Return [x, y] of the center of cell containing provided text 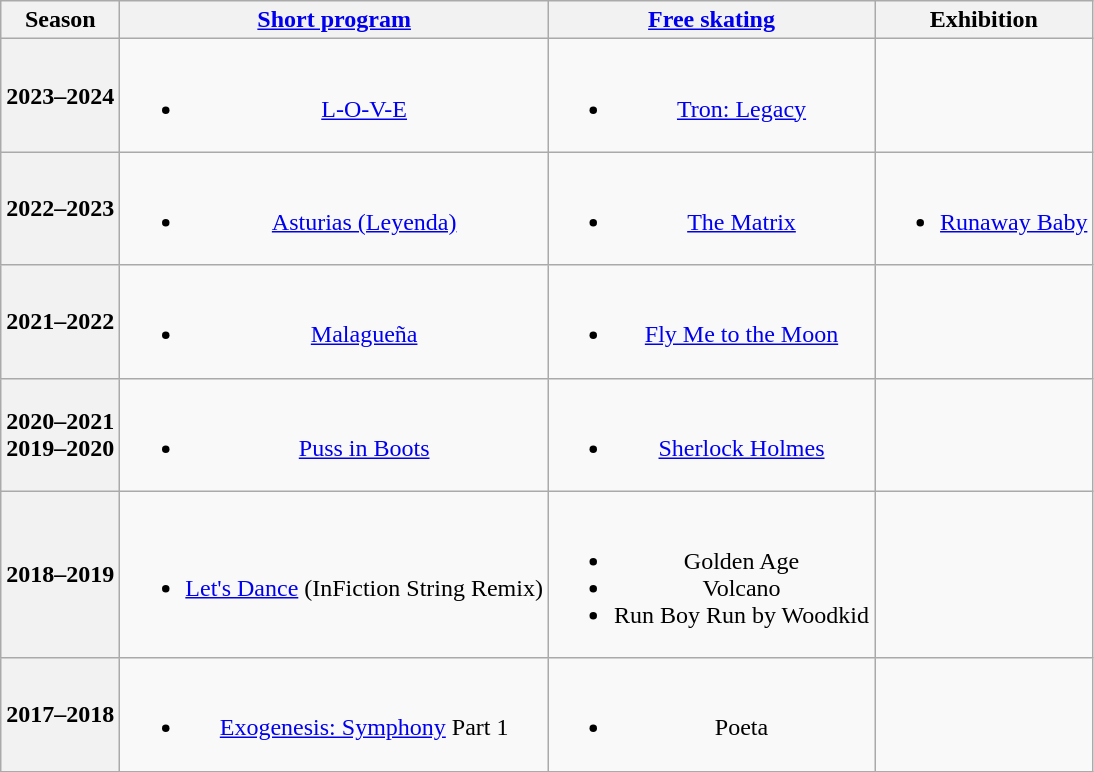
Runaway Baby [984, 208]
2022–2023 [60, 208]
L-O-V-E [334, 96]
Asturias (Leyenda) [334, 208]
Golden Age Volcano Run Boy Run by Woodkid [711, 574]
2020–2021 2019–2020 [60, 434]
The Matrix [711, 208]
Malagueña [334, 322]
Short program [334, 20]
Exogenesis: Symphony Part 1 [334, 714]
Free skating [711, 20]
Fly Me to the Moon [711, 322]
Sherlock Holmes [711, 434]
Season [60, 20]
Exhibition [984, 20]
2017–2018 [60, 714]
2018–2019 [60, 574]
Let's Dance (InFiction String Remix) [334, 574]
Poeta [711, 714]
2023–2024 [60, 96]
Puss in Boots [334, 434]
Tron: Legacy [711, 96]
2021–2022 [60, 322]
